From the cell containing the given text, extract its center point as [x, y] coordinate. 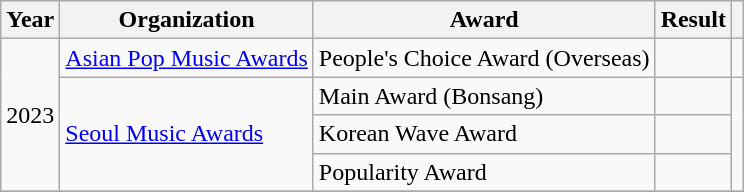
People's Choice Award (Overseas) [484, 58]
Main Award (Bonsang) [484, 96]
Year [30, 20]
Seoul Music Awards [187, 134]
Popularity Award [484, 172]
Result [693, 20]
Award [484, 20]
Korean Wave Award [484, 134]
Organization [187, 20]
Asian Pop Music Awards [187, 58]
2023 [30, 115]
